Capture the cell that displays the provided text and extract its (x, y) central coordinate. 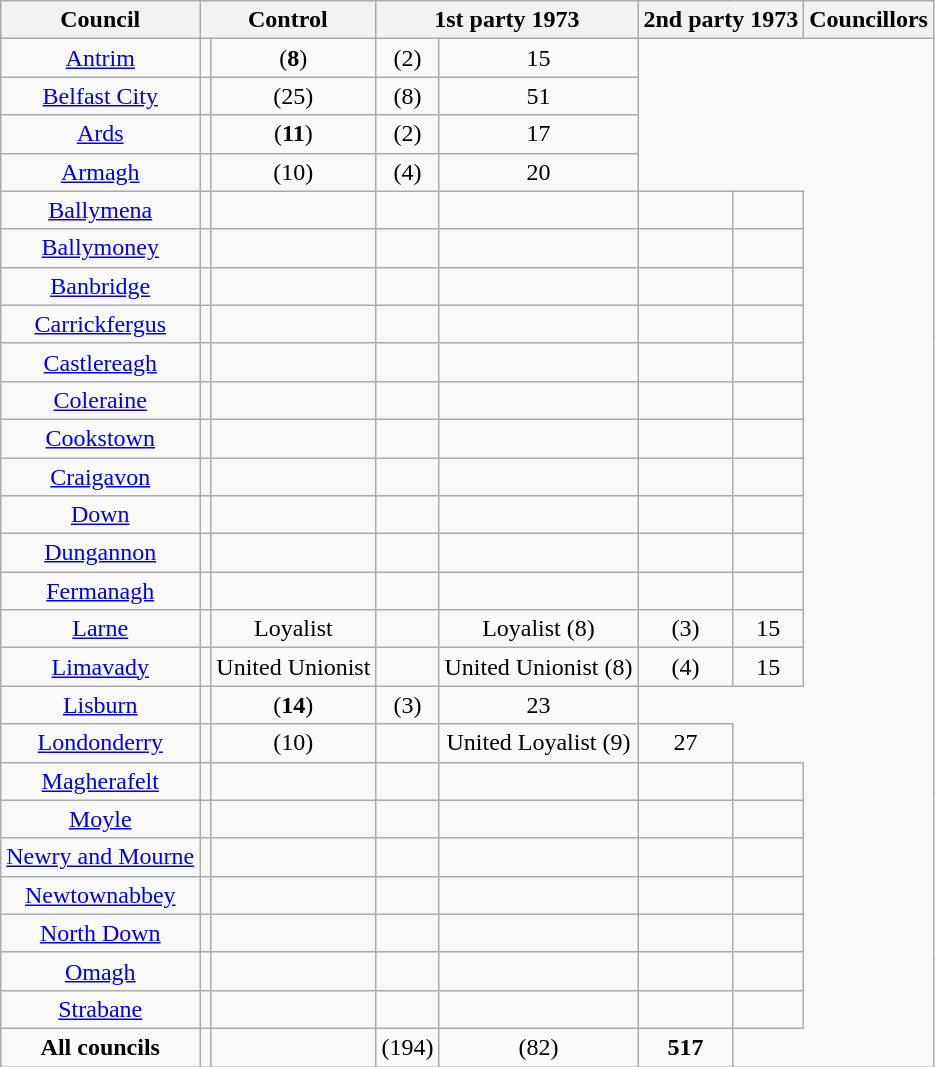
Banbridge (100, 286)
Council (100, 20)
Carrickfergus (100, 324)
Omagh (100, 971)
Magherafelt (100, 781)
17 (538, 134)
2nd party 1973 (721, 20)
(11) (294, 134)
(82) (538, 1047)
Loyalist (8) (538, 629)
United Unionist (294, 667)
United Unionist (8) (538, 667)
Craigavon (100, 477)
Control (288, 20)
Ards (100, 134)
All councils (100, 1047)
20 (538, 172)
27 (686, 743)
(194) (408, 1047)
Lisburn (100, 705)
(14) (294, 705)
Ballymena (100, 210)
Coleraine (100, 400)
Antrim (100, 58)
Belfast City (100, 96)
Councillors (869, 20)
1st party 1973 (507, 20)
Fermanagh (100, 591)
Castlereagh (100, 362)
Strabane (100, 1009)
23 (538, 705)
Limavady (100, 667)
Loyalist (294, 629)
Dungannon (100, 553)
(25) (294, 96)
North Down (100, 933)
Down (100, 515)
Cookstown (100, 438)
Moyle (100, 819)
51 (538, 96)
517 (686, 1047)
United Loyalist (9) (538, 743)
Ballymoney (100, 248)
Londonderry (100, 743)
Newtownabbey (100, 895)
Larne (100, 629)
Armagh (100, 172)
Newry and Mourne (100, 857)
